Locate the cell with the specified text and output its (X, Y) center coordinate. 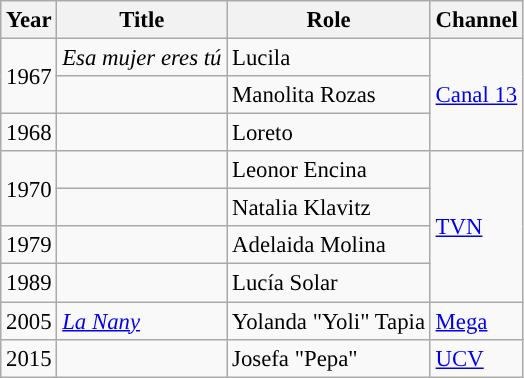
Josefa "Pepa" (329, 358)
Canal 13 (476, 96)
La Nany (142, 321)
Role (329, 20)
Manolita Rozas (329, 95)
Year (29, 20)
Yolanda "Yoli" Tapia (329, 321)
1989 (29, 283)
Lucía Solar (329, 283)
1979 (29, 245)
2005 (29, 321)
Adelaida Molina (329, 245)
Loreto (329, 133)
1967 (29, 76)
2015 (29, 358)
Title (142, 20)
Natalia Klavitz (329, 208)
UCV (476, 358)
Esa mujer eres tú (142, 58)
Mega (476, 321)
1968 (29, 133)
Lucila (329, 58)
TVN (476, 226)
1970 (29, 188)
Leonor Encina (329, 170)
Channel (476, 20)
